Determine the [x, y] coordinate at the center of the cell enclosing the given text.  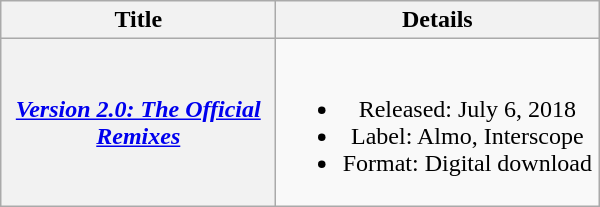
Released: July 6, 2018Label: Almo, InterscopeFormat: Digital download [438, 122]
Details [438, 20]
Version 2.0: The Official Remixes [138, 122]
Title [138, 20]
